Return the [x, y] coordinate for the center point of the cell that contains the specified text.  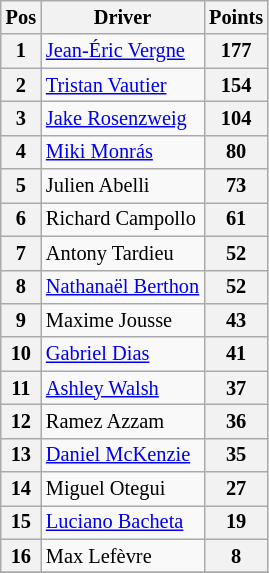
19 [236, 522]
80 [236, 152]
Ramez Azzam [122, 421]
Driver [122, 17]
1 [21, 51]
177 [236, 51]
Points [236, 17]
43 [236, 320]
Daniel McKenzie [122, 455]
Nathanaël Berthon [122, 287]
9 [21, 320]
36 [236, 421]
154 [236, 85]
Jean-Éric Vergne [122, 51]
27 [236, 489]
Maxime Jousse [122, 320]
Ashley Walsh [122, 388]
Gabriel Dias [122, 354]
Antony Tardieu [122, 253]
Miki Monrás [122, 152]
7 [21, 253]
11 [21, 388]
35 [236, 455]
15 [21, 522]
Julien Abelli [122, 186]
2 [21, 85]
10 [21, 354]
104 [236, 118]
14 [21, 489]
Jake Rosenzweig [122, 118]
Richard Campollo [122, 219]
41 [236, 354]
37 [236, 388]
12 [21, 421]
13 [21, 455]
3 [21, 118]
5 [21, 186]
Max Lefèvre [122, 556]
16 [21, 556]
61 [236, 219]
Tristan Vautier [122, 85]
6 [21, 219]
4 [21, 152]
73 [236, 186]
Miguel Otegui [122, 489]
Pos [21, 17]
Luciano Bacheta [122, 522]
